Extract the [X, Y] coordinate from the center of the cell holding the provided text.  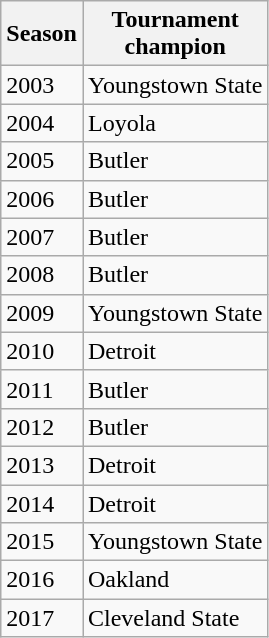
2011 [42, 389]
Loyola [174, 123]
2006 [42, 199]
2004 [42, 123]
2016 [42, 580]
Oakland [174, 580]
2008 [42, 275]
2007 [42, 237]
2003 [42, 85]
2017 [42, 618]
Season [42, 34]
2015 [42, 542]
2009 [42, 313]
2010 [42, 351]
Tournamentchampion [174, 34]
2014 [42, 503]
Cleveland State [174, 618]
2005 [42, 161]
2012 [42, 427]
2013 [42, 465]
